Output the [x, y] coordinate of the center of the cell containing the given text.  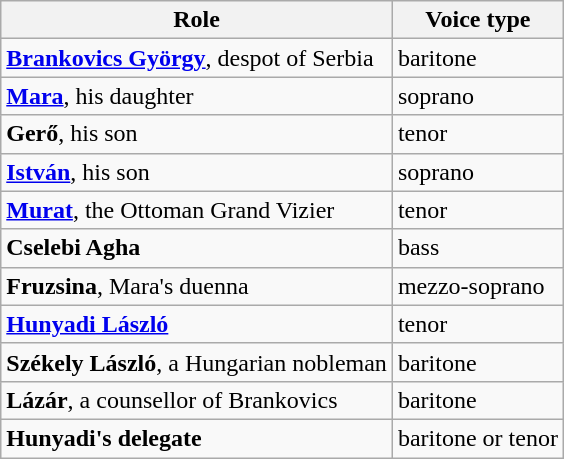
Székely László, a Hungarian nobleman [197, 362]
Mara, his daughter [197, 96]
baritone or tenor [478, 438]
bass [478, 248]
Hunyadi's delegate [197, 438]
István, his son [197, 172]
Murat, the Ottoman Grand Vizier [197, 210]
mezzo-soprano [478, 286]
Fruzsina, Mara's duenna [197, 286]
Gerő, his son [197, 134]
Role [197, 20]
Lázár, a counsellor of Brankovics [197, 400]
Brankovics György, despot of Serbia [197, 58]
Voice type [478, 20]
Hunyadi László [197, 324]
Cselebi Agha [197, 248]
